Detect which cell encompasses the target text, then output its [x, y] center coordinate. 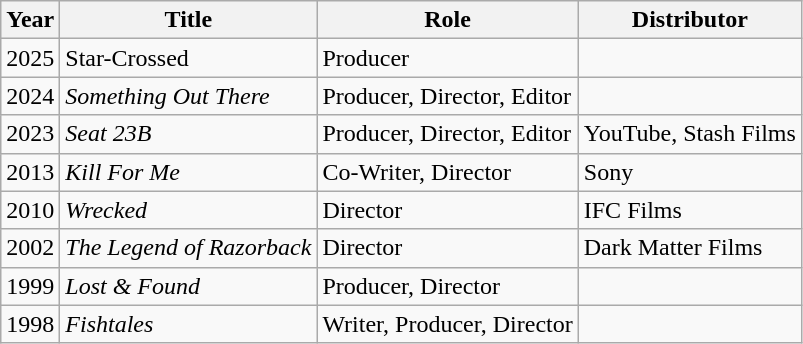
IFC Films [690, 210]
Seat 23B [188, 134]
Co-Writer, Director [448, 172]
Wrecked [188, 210]
2010 [30, 210]
2024 [30, 96]
Lost & Found [188, 286]
Producer [448, 58]
YouTube, Stash Films [690, 134]
2002 [30, 248]
Fishtales [188, 324]
Something Out There [188, 96]
1999 [30, 286]
Role [448, 20]
1998 [30, 324]
Dark Matter Films [690, 248]
2025 [30, 58]
Producer, Director [448, 286]
Star-Crossed [188, 58]
Sony [690, 172]
Kill For Me [188, 172]
Writer, Producer, Director [448, 324]
Year [30, 20]
Distributor [690, 20]
2013 [30, 172]
2023 [30, 134]
The Legend of Razorback [188, 248]
Title [188, 20]
